For the text-containing cell, return its midpoint in (X, Y) coordinate format. 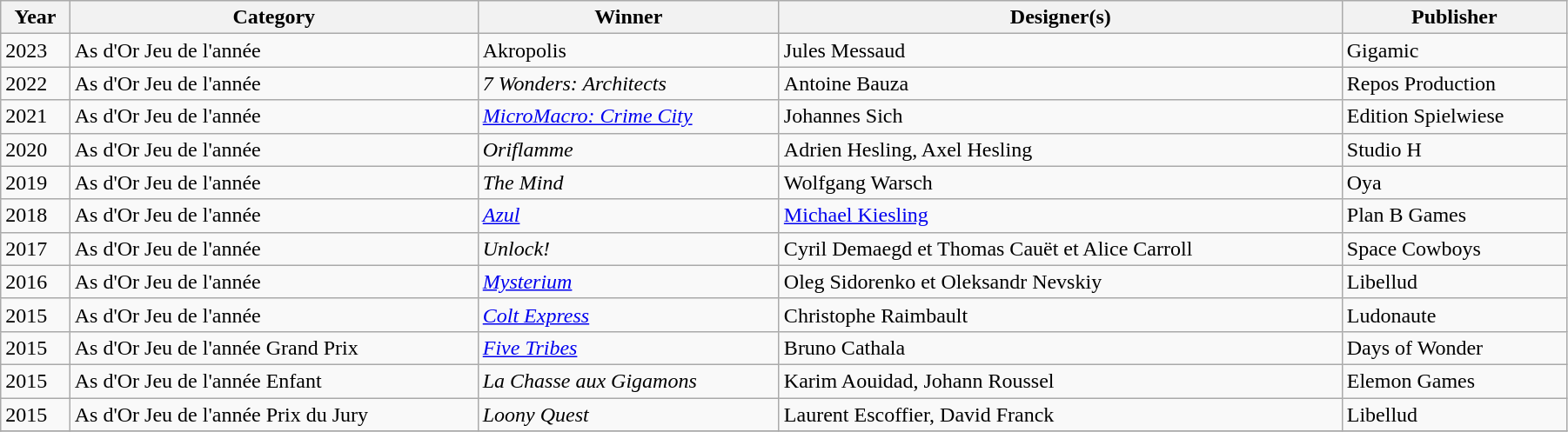
Publisher (1454, 17)
Edition Spielwiese (1454, 116)
2020 (36, 150)
Gigamic (1454, 50)
Mysterium (628, 282)
As d'Or Jeu de l'année Enfant (273, 381)
Designer(s) (1060, 17)
2017 (36, 249)
La Chasse aux Gigamons (628, 381)
Wolfgang Warsch (1060, 183)
Akropolis (628, 50)
As d'Or Jeu de l'année Prix du Jury (273, 415)
Laurent Escoffier, David Franck (1060, 415)
2018 (36, 216)
Jules Messaud (1060, 50)
Antoine Bauza (1060, 83)
2021 (36, 116)
2019 (36, 183)
Studio H (1454, 150)
Repos Production (1454, 83)
Cyril Demaegd et Thomas Cauët et Alice Carroll (1060, 249)
Adrien Hesling, Axel Hesling (1060, 150)
2016 (36, 282)
7 Wonders: Architects (628, 83)
Category (273, 17)
Colt Express (628, 315)
Karim Aouidad, Johann Roussel (1060, 381)
Oleg Sidorenko et Oleksandr Nevskiy (1060, 282)
Winner (628, 17)
MicroMacro: Crime City (628, 116)
Unlock! (628, 249)
2023 (36, 50)
Plan B Games (1454, 216)
Johannes Sich (1060, 116)
Michael Kiesling (1060, 216)
Days of Wonder (1454, 348)
Azul (628, 216)
Five Tribes (628, 348)
The Mind (628, 183)
Year (36, 17)
Elemon Games (1454, 381)
Oya (1454, 183)
Oriflamme (628, 150)
2022 (36, 83)
Loony Quest (628, 415)
Christophe Raimbault (1060, 315)
Ludonaute (1454, 315)
Space Cowboys (1454, 249)
As d'Or Jeu de l'année Grand Prix (273, 348)
Bruno Cathala (1060, 348)
